Locate the cell with the specified text and output its (x, y) center coordinate. 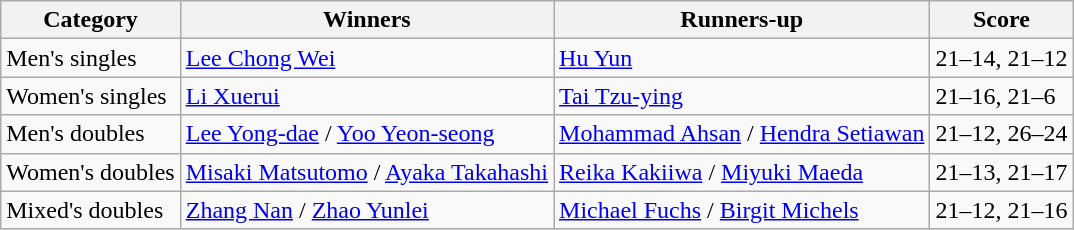
Mixed's doubles (90, 210)
21–16, 21–6 (1002, 96)
21–12, 26–24 (1002, 134)
21–13, 21–17 (1002, 172)
Category (90, 20)
Men's doubles (90, 134)
Women's doubles (90, 172)
Michael Fuchs / Birgit Michels (742, 210)
Zhang Nan / Zhao Yunlei (366, 210)
Mohammad Ahsan / Hendra Setiawan (742, 134)
Women's singles (90, 96)
Runners-up (742, 20)
Reika Kakiiwa / Miyuki Maeda (742, 172)
Lee Yong-dae / Yoo Yeon-seong (366, 134)
21–12, 21–16 (1002, 210)
Li Xuerui (366, 96)
Tai Tzu-ying (742, 96)
Winners (366, 20)
Lee Chong Wei (366, 58)
Men's singles (90, 58)
Score (1002, 20)
Misaki Matsutomo / Ayaka Takahashi (366, 172)
21–14, 21–12 (1002, 58)
Hu Yun (742, 58)
